Search for the cell housing the specified text and yield its (x, y) center coordinate. 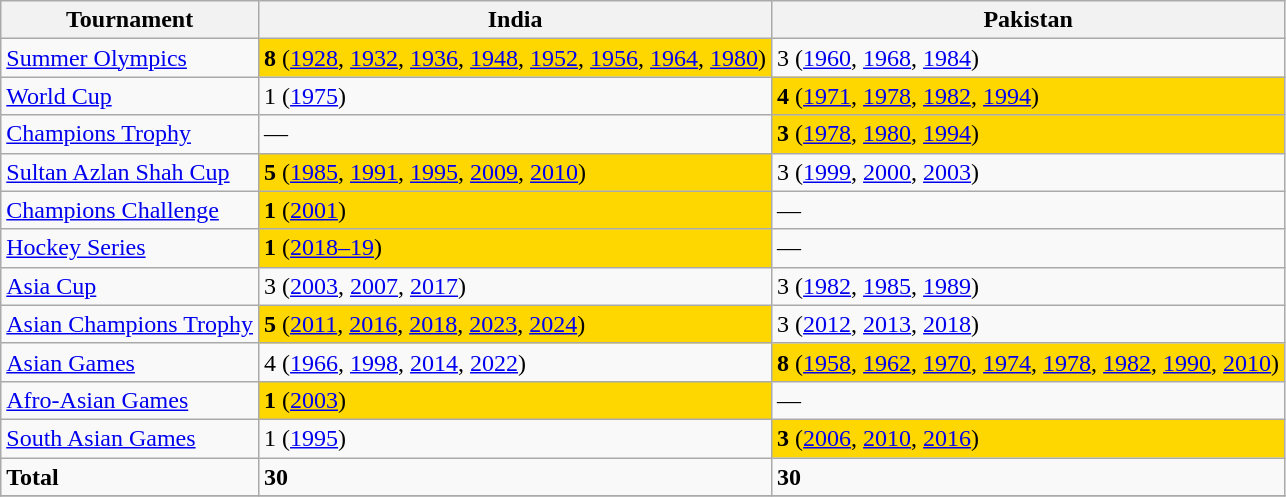
1 (1995) (516, 438)
1 (2003) (516, 400)
1 (2001) (516, 210)
4 (1971, 1978, 1982, 1994) (1028, 96)
Champions Challenge (130, 210)
Pakistan (1028, 20)
3 (2012, 2013, 2018) (1028, 324)
Asian Champions Trophy (130, 324)
South Asian Games (130, 438)
8 (1928, 1932, 1936, 1948, 1952, 1956, 1964, 1980) (516, 58)
India (516, 20)
Afro-Asian Games (130, 400)
3 (2006, 2010, 2016) (1028, 438)
Summer Olympics (130, 58)
1 (1975) (516, 96)
Tournament (130, 20)
World Cup (130, 96)
5 (1985, 1991, 1995, 2009, 2010) (516, 172)
Asia Cup (130, 286)
3 (1982, 1985, 1989) (1028, 286)
3 (2003, 2007, 2017) (516, 286)
Asian Games (130, 362)
Hockey Series (130, 248)
4 (1966, 1998, 2014, 2022) (516, 362)
8 (1958, 1962, 1970, 1974, 1978, 1982, 1990, 2010) (1028, 362)
1 (2018–19) (516, 248)
Champions Trophy (130, 134)
3 (1999, 2000, 2003) (1028, 172)
Sultan Azlan Shah Cup (130, 172)
5 (2011, 2016, 2018, 2023, 2024) (516, 324)
3 (1978, 1980, 1994) (1028, 134)
3 (1960, 1968, 1984) (1028, 58)
Total (130, 477)
